For the text-containing cell, return its midpoint in (X, Y) coordinate format. 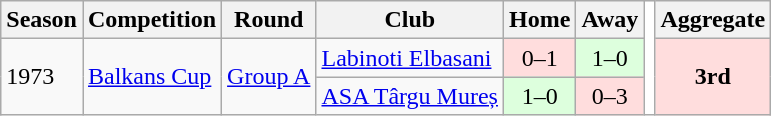
Labinoti Elbasani (410, 58)
1973 (42, 77)
Home (539, 20)
Aggregate (713, 20)
Group A (269, 77)
Round (269, 20)
3rd (713, 77)
Competition (152, 20)
Season (42, 20)
Club (410, 20)
0–1 (539, 58)
ASA Târgu Mureș (410, 96)
0–3 (610, 96)
Balkans Cup (152, 77)
Away (610, 20)
